Output the (X, Y) coordinate of the center of the cell containing the given text.  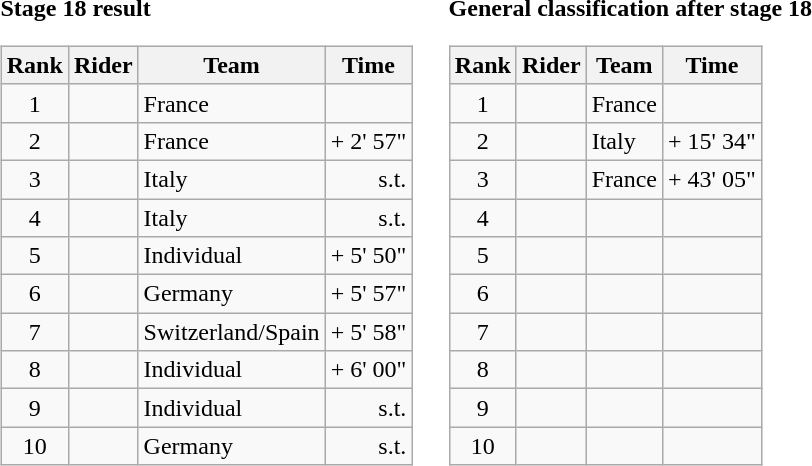
+ 5' 50" (368, 256)
+ 15' 34" (712, 141)
Switzerland/Spain (232, 332)
+ 43' 05" (712, 179)
+ 5' 58" (368, 332)
+ 5' 57" (368, 294)
+ 2' 57" (368, 141)
+ 6' 00" (368, 370)
